Extract the (X, Y) coordinate from the center of the cell holding the provided text.  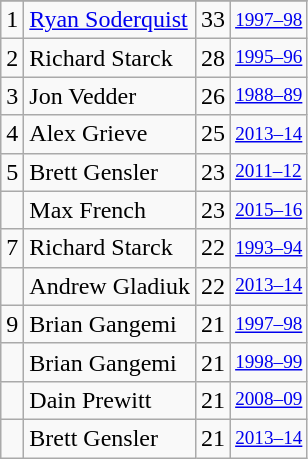
7 (12, 248)
1988–89 (269, 96)
Jon Vedder (110, 96)
3 (12, 96)
2 (12, 58)
Dain Prewitt (110, 400)
25 (214, 134)
Andrew Gladiuk (110, 286)
26 (214, 96)
2008–09 (269, 400)
2015–16 (269, 210)
1993–94 (269, 248)
4 (12, 134)
5 (12, 172)
1 (12, 20)
2011–12 (269, 172)
1995–96 (269, 58)
28 (214, 58)
Alex Grieve (110, 134)
9 (12, 324)
1998–99 (269, 362)
Ryan Soderquist (110, 20)
Max French (110, 210)
33 (214, 20)
